Detect which cell encompasses the target text, then output its (x, y) center coordinate. 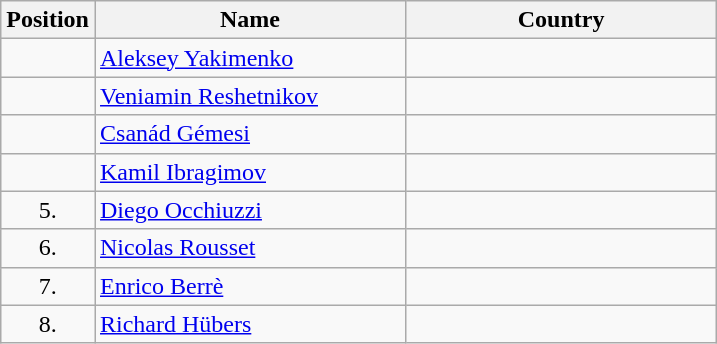
Name (250, 20)
Csanád Gémesi (250, 134)
Nicolas Rousset (250, 248)
Country (562, 20)
Aleksey Yakimenko (250, 58)
Diego Occhiuzzi (250, 210)
Veniamin Reshetnikov (250, 96)
7. (48, 286)
8. (48, 324)
Position (48, 20)
Richard Hübers (250, 324)
6. (48, 248)
Enrico Berrè (250, 286)
Kamil Ibragimov (250, 172)
5. (48, 210)
